Pinpoint the cell where the given text exists, returning its (x, y) midpoint coordinate. 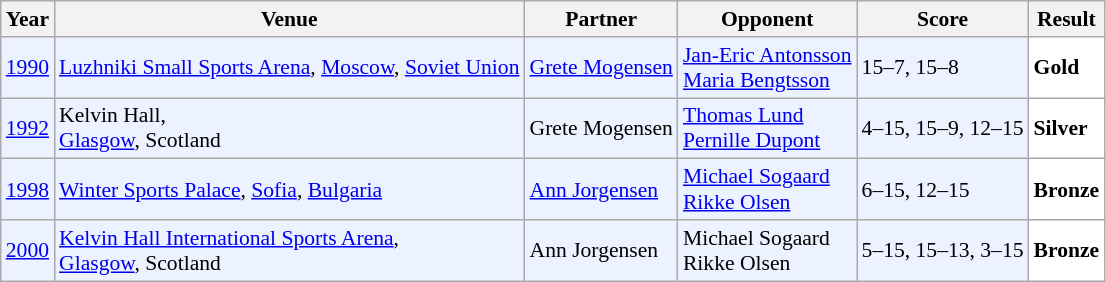
15–7, 15–8 (943, 68)
1998 (28, 190)
4–15, 15–9, 12–15 (943, 128)
5–15, 15–13, 3–15 (943, 250)
1990 (28, 68)
Thomas Lund Pernille Dupont (768, 128)
Jan-Eric Antonsson Maria Bengtsson (768, 68)
Venue (289, 19)
Kelvin Hall International Sports Arena,Glasgow, Scotland (289, 250)
1992 (28, 128)
6–15, 12–15 (943, 190)
Year (28, 19)
Winter Sports Palace, Sofia, Bulgaria (289, 190)
Gold (1067, 68)
Luzhniki Small Sports Arena, Moscow, Soviet Union (289, 68)
Kelvin Hall,Glasgow, Scotland (289, 128)
Silver (1067, 128)
2000 (28, 250)
Partner (602, 19)
Score (943, 19)
Result (1067, 19)
Opponent (768, 19)
